Scan for the cell matching the given text and deliver its (x, y) coordinate at center. 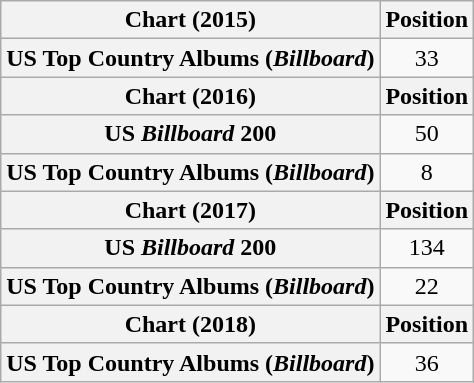
134 (427, 248)
22 (427, 286)
8 (427, 172)
36 (427, 362)
Chart (2017) (190, 210)
50 (427, 134)
Chart (2015) (190, 20)
33 (427, 58)
Chart (2018) (190, 324)
Chart (2016) (190, 96)
